Locate the cell with the specified text and output its [X, Y] center coordinate. 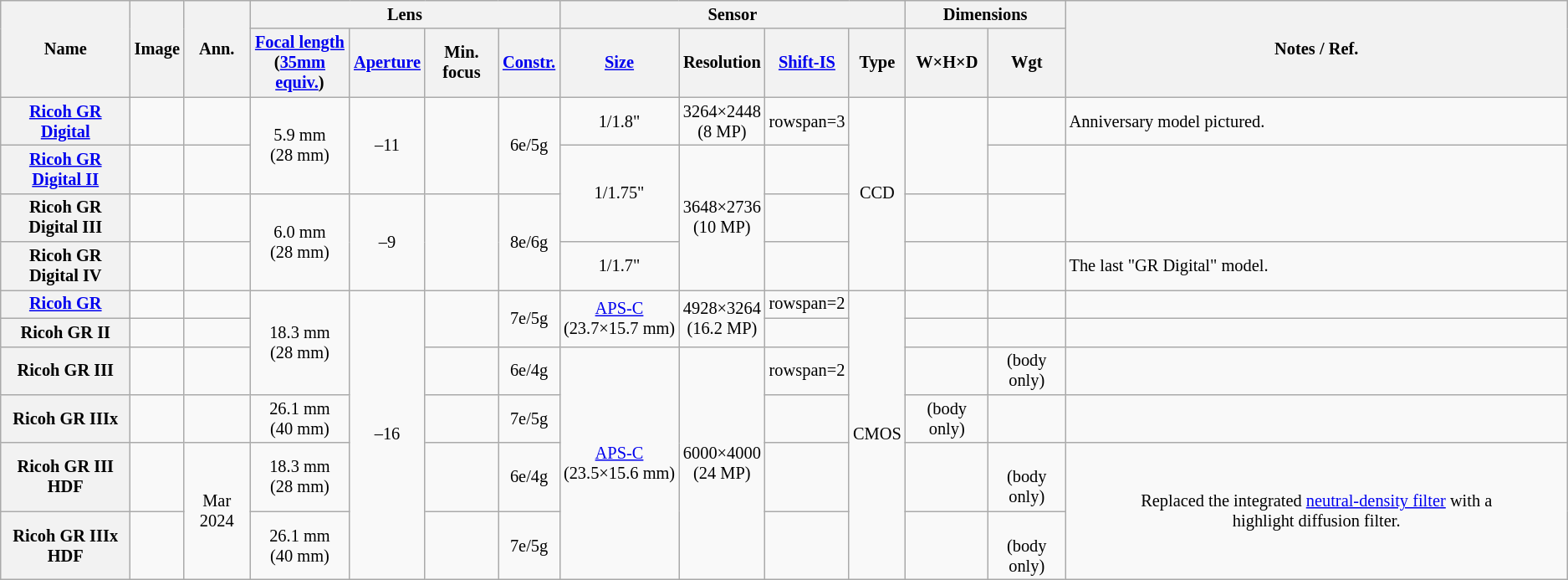
–11 [387, 146]
rowspan=3 [807, 121]
3648×2736(10 MP) [723, 218]
Ricoh GR Digital III [65, 218]
4928×3264(16.2 MP) [723, 318]
–9 [387, 241]
CCD [876, 194]
Name [65, 49]
Focal length(35mm equiv.) [299, 63]
APS-C(23.5×15.6 mm) [619, 464]
Ricoh GR [65, 304]
Constr. [529, 63]
Dimensions [985, 14]
8e/6g [529, 241]
Replaced the integrated neutral-density filter with a highlight diffusion filter. [1316, 511]
1/1.75" [619, 192]
Ricoh GR Digital IV [65, 266]
Ricoh GR IIIx HDF [65, 546]
Image [157, 49]
Wgt [1027, 63]
6000×4000(24 MP) [723, 464]
Ann. [217, 49]
Aperture [387, 63]
Type [876, 63]
3264×2448(8 MP) [723, 121]
Notes / Ref. [1316, 49]
5.9 mm(28 mm) [299, 146]
1/1.7" [619, 266]
The last "GR Digital" model. [1316, 266]
Ricoh GR Digital [65, 121]
Ricoh GR II [65, 332]
CMOS [876, 434]
Ricoh GR IIIx [65, 418]
Size [619, 63]
1/1.8" [619, 121]
Ricoh GR III [65, 371]
Lens [405, 14]
Min. focus [462, 63]
APS-C(23.7×15.7 mm) [619, 318]
Anniversary model pictured. [1316, 121]
Shift-IS [807, 63]
–16 [387, 434]
Resolution [723, 63]
Sensor [733, 14]
W×H×D [947, 63]
6e/5g [529, 146]
Mar 2024 [217, 511]
6.0 mm(28 mm) [299, 241]
Ricoh GR III HDF [65, 477]
Ricoh GR Digital II [65, 169]
